Determine the [X, Y] coordinate at the center of the cell enclosing the given text.  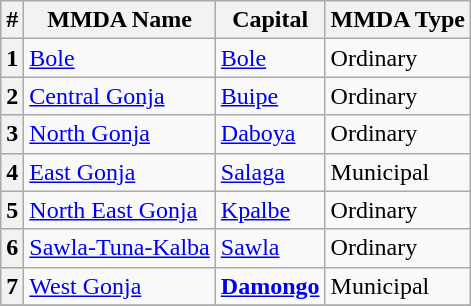
Damongo [270, 286]
7 [12, 286]
MMDA Name [120, 20]
Daboya [270, 134]
East Gonja [120, 172]
1 [12, 58]
3 [12, 134]
Salaga [270, 172]
# [12, 20]
Sawla-Tuna-Kalba [120, 248]
Capital [270, 20]
Kpalbe [270, 210]
Central Gonja [120, 96]
Sawla [270, 248]
Buipe [270, 96]
North East Gonja [120, 210]
2 [12, 96]
North Gonja [120, 134]
West Gonja [120, 286]
6 [12, 248]
MMDA Type [398, 20]
5 [12, 210]
4 [12, 172]
